Find where the given text appears and provide that cell's center as [X, Y] coordinate. 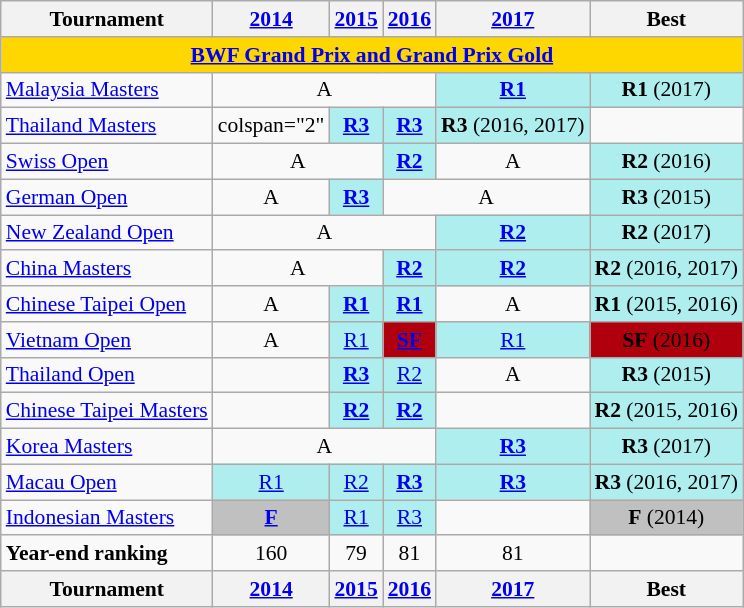
79 [356, 554]
Macau Open [107, 482]
Vietnam Open [107, 340]
Thailand Masters [107, 126]
Chinese Taipei Open [107, 304]
R3 (2017) [666, 447]
SF [410, 340]
R2 (2017) [666, 233]
colspan="2" [272, 126]
160 [272, 554]
China Masters [107, 269]
F (2014) [666, 518]
German Open [107, 197]
BWF Grand Prix and Grand Prix Gold [372, 55]
Year-end ranking [107, 554]
R2 (2016) [666, 162]
F [272, 518]
SF (2016) [666, 340]
Malaysia Masters [107, 90]
R2 (2015, 2016) [666, 411]
Indonesian Masters [107, 518]
R2 (2016, 2017) [666, 269]
New Zealand Open [107, 233]
Chinese Taipei Masters [107, 411]
Thailand Open [107, 375]
Korea Masters [107, 447]
R1 (2017) [666, 90]
Swiss Open [107, 162]
R1 (2015, 2016) [666, 304]
